Find where the given text appears and provide that cell's center as (X, Y) coordinate. 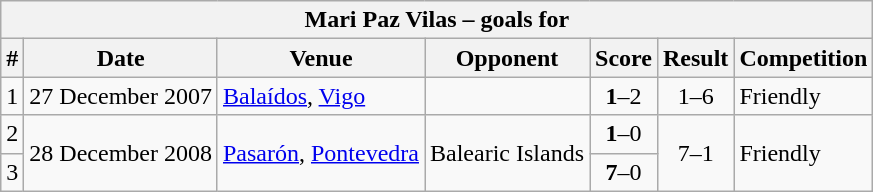
28 December 2008 (121, 153)
Score (624, 58)
Date (121, 58)
3 (12, 172)
1–0 (624, 134)
1–2 (624, 96)
7–0 (624, 172)
# (12, 58)
Balaídos, Vigo (320, 96)
Opponent (506, 58)
Competition (804, 58)
1–6 (695, 96)
1 (12, 96)
Pasarón, Pontevedra (320, 153)
Mari Paz Vilas – goals for (437, 20)
Venue (320, 58)
Balearic Islands (506, 153)
27 December 2007 (121, 96)
7–1 (695, 153)
Result (695, 58)
2 (12, 134)
